Provide the [X, Y] coordinate of the cell's center where the given text is located.  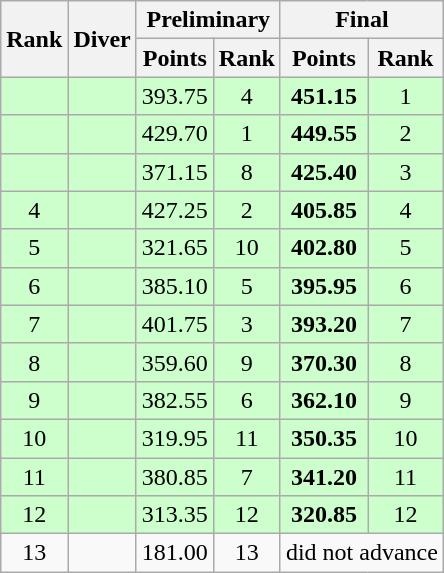
Diver [102, 39]
405.85 [324, 210]
429.70 [174, 134]
313.35 [174, 515]
393.20 [324, 324]
385.10 [174, 286]
451.15 [324, 96]
did not advance [362, 553]
371.15 [174, 172]
341.20 [324, 477]
321.65 [174, 248]
401.75 [174, 324]
181.00 [174, 553]
Preliminary [208, 20]
359.60 [174, 362]
350.35 [324, 438]
380.85 [174, 477]
427.25 [174, 210]
449.55 [324, 134]
382.55 [174, 400]
320.85 [324, 515]
Final [362, 20]
425.40 [324, 172]
319.95 [174, 438]
362.10 [324, 400]
370.30 [324, 362]
393.75 [174, 96]
402.80 [324, 248]
395.95 [324, 286]
